Capture the cell that displays the provided text and extract its [x, y] central coordinate. 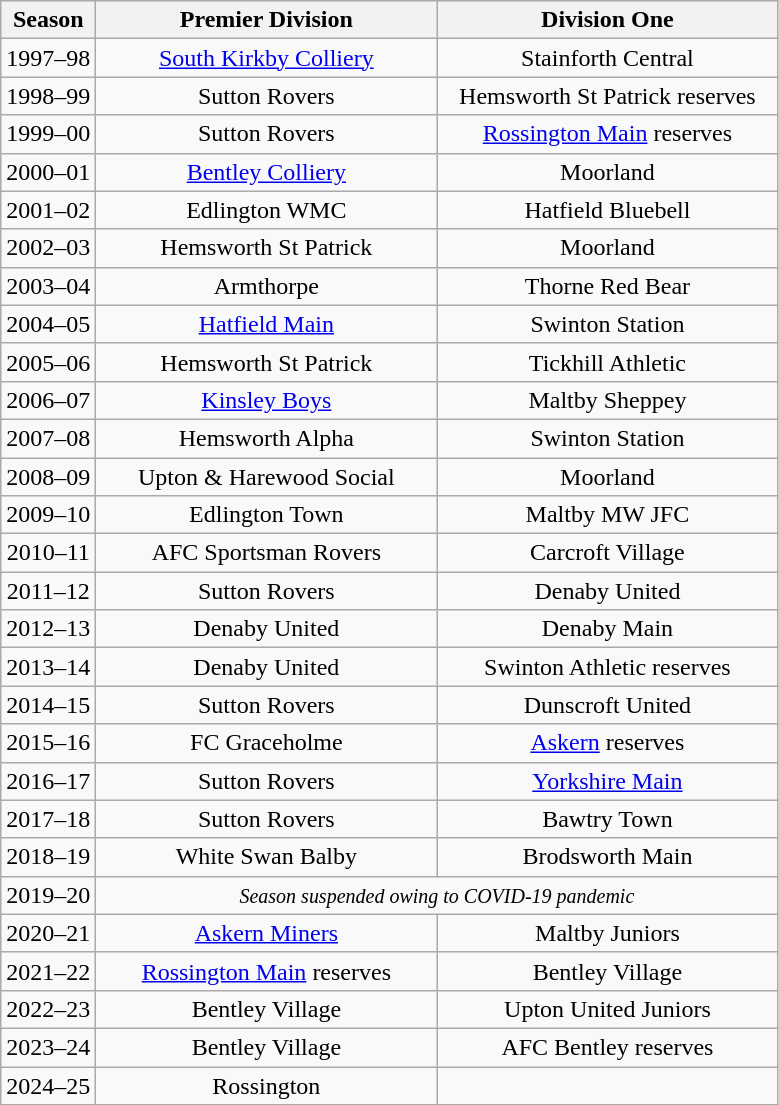
2002–03 [48, 248]
Season [48, 20]
AFC Sportsman Rovers [266, 553]
Armthorpe [266, 286]
Division One [608, 20]
Hemsworth St Patrick reserves [608, 96]
2005–06 [48, 362]
Stainforth Central [608, 58]
2024–25 [48, 1085]
Edlington WMC [266, 210]
Hemsworth Alpha [266, 438]
Dunscroft United [608, 705]
2015–16 [48, 743]
Premier Division [266, 20]
2018–19 [48, 857]
2000–01 [48, 172]
Maltby MW JFC [608, 515]
Upton & Harewood Social [266, 477]
Maltby Sheppey [608, 400]
1997–98 [48, 58]
2017–18 [48, 819]
Hatfield Bluebell [608, 210]
Thorne Red Bear [608, 286]
Askern reserves [608, 743]
Askern Miners [266, 933]
Swinton Athletic reserves [608, 667]
2019–20 [48, 895]
2008–09 [48, 477]
2022–23 [48, 1009]
Hatfield Main [266, 324]
2001–02 [48, 210]
Edlington Town [266, 515]
2003–04 [48, 286]
2007–08 [48, 438]
2009–10 [48, 515]
Tickhill Athletic [608, 362]
Denaby Main [608, 629]
2014–15 [48, 705]
1999–00 [48, 134]
Upton United Juniors [608, 1009]
Yorkshire Main [608, 781]
2006–07 [48, 400]
2011–12 [48, 591]
Rossington [266, 1085]
Brodsworth Main [608, 857]
2013–14 [48, 667]
2016–17 [48, 781]
2020–21 [48, 933]
Kinsley Boys [266, 400]
2010–11 [48, 553]
Bentley Colliery [266, 172]
Carcroft Village [608, 553]
2023–24 [48, 1047]
South Kirkby Colliery [266, 58]
Bawtry Town [608, 819]
AFC Bentley reserves [608, 1047]
FC Graceholme [266, 743]
2004–05 [48, 324]
Season suspended owing to COVID-19 pandemic [437, 895]
2012–13 [48, 629]
1998–99 [48, 96]
Maltby Juniors [608, 933]
2021–22 [48, 971]
White Swan Balby [266, 857]
